Pinpoint the cell where the given text exists, returning its (x, y) midpoint coordinate. 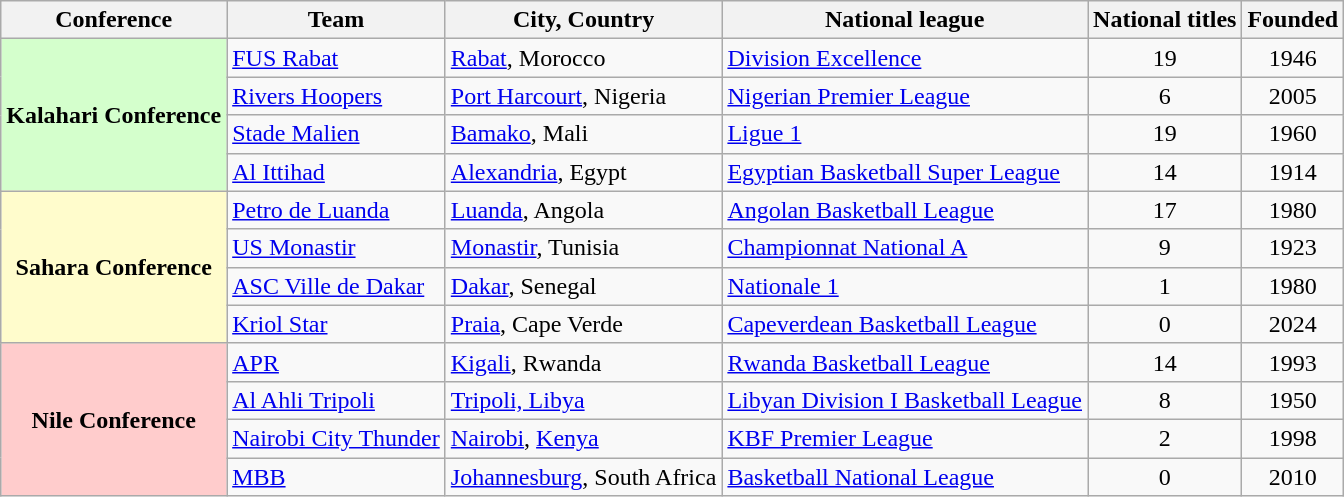
MBB (336, 477)
Johannesburg, South Africa (584, 477)
Team (336, 20)
Praia, Cape Verde (584, 324)
Alexandria, Egypt (584, 172)
APR (336, 362)
Nigerian Premier League (905, 96)
Dakar, Senegal (584, 286)
Rabat, Morocco (584, 58)
Rwanda Basketball League (905, 362)
Egyptian Basketball Super League (905, 172)
2010 (1293, 477)
Nile Conference (114, 419)
City, Country (584, 20)
Petro de Luanda (336, 210)
1960 (1293, 134)
2024 (1293, 324)
Al Ahli Tripoli (336, 400)
Ligue 1 (905, 134)
Nairobi, Kenya (584, 438)
Stade Malien (336, 134)
Rivers Hoopers (336, 96)
Basketball National League (905, 477)
Sahara Conference (114, 267)
2 (1165, 438)
FUS Rabat (336, 58)
17 (1165, 210)
1 (1165, 286)
Kigali, Rwanda (584, 362)
1950 (1293, 400)
KBF Premier League (905, 438)
National titles (1165, 20)
1993 (1293, 362)
ASC Ville de Dakar (336, 286)
1946 (1293, 58)
Port Harcourt, Nigeria (584, 96)
Championnat National A (905, 248)
8 (1165, 400)
2005 (1293, 96)
1998 (1293, 438)
Monastir, Tunisia (584, 248)
Nairobi City Thunder (336, 438)
Founded (1293, 20)
Capeverdean Basketball League (905, 324)
Bamako, Mali (584, 134)
Kriol Star (336, 324)
9 (1165, 248)
National league (905, 20)
Nationale 1 (905, 286)
Angolan Basketball League (905, 210)
1914 (1293, 172)
Division Excellence (905, 58)
1923 (1293, 248)
Luanda, Angola (584, 210)
Al Ittihad (336, 172)
Kalahari Conference (114, 115)
Conference (114, 20)
Tripoli, Libya (584, 400)
Libyan Division I Basketball League (905, 400)
6 (1165, 96)
US Monastir (336, 248)
